Capture the cell that displays the provided text and extract its [x, y] central coordinate. 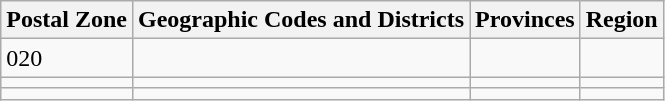
Postal Zone [67, 20]
020 [67, 58]
Geographic Codes and Districts [300, 20]
Region [622, 20]
Provinces [526, 20]
